Return the [X, Y] coordinate for the center point of the cell that contains the specified text.  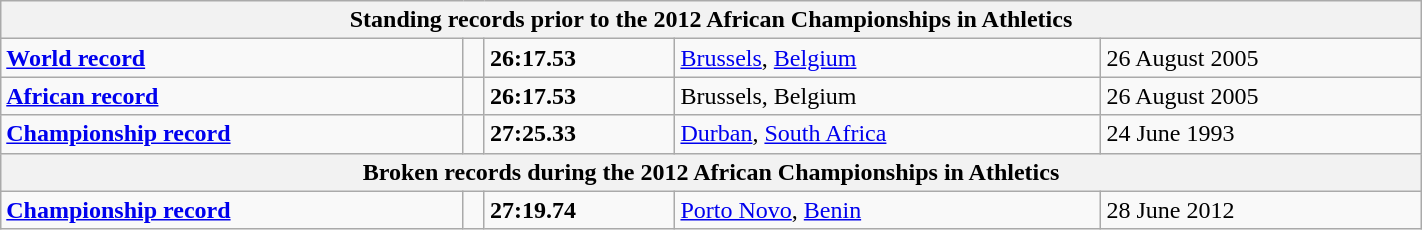
24 June 1993 [1261, 134]
Standing records prior to the 2012 African Championships in Athletics [711, 20]
27:19.74 [579, 210]
28 June 2012 [1261, 210]
Porto Novo, Benin [888, 210]
Broken records during the 2012 African Championships in Athletics [711, 172]
African record [232, 96]
Durban, South Africa [888, 134]
27:25.33 [579, 134]
World record [232, 58]
